Search for the cell housing the specified text and yield its (x, y) center coordinate. 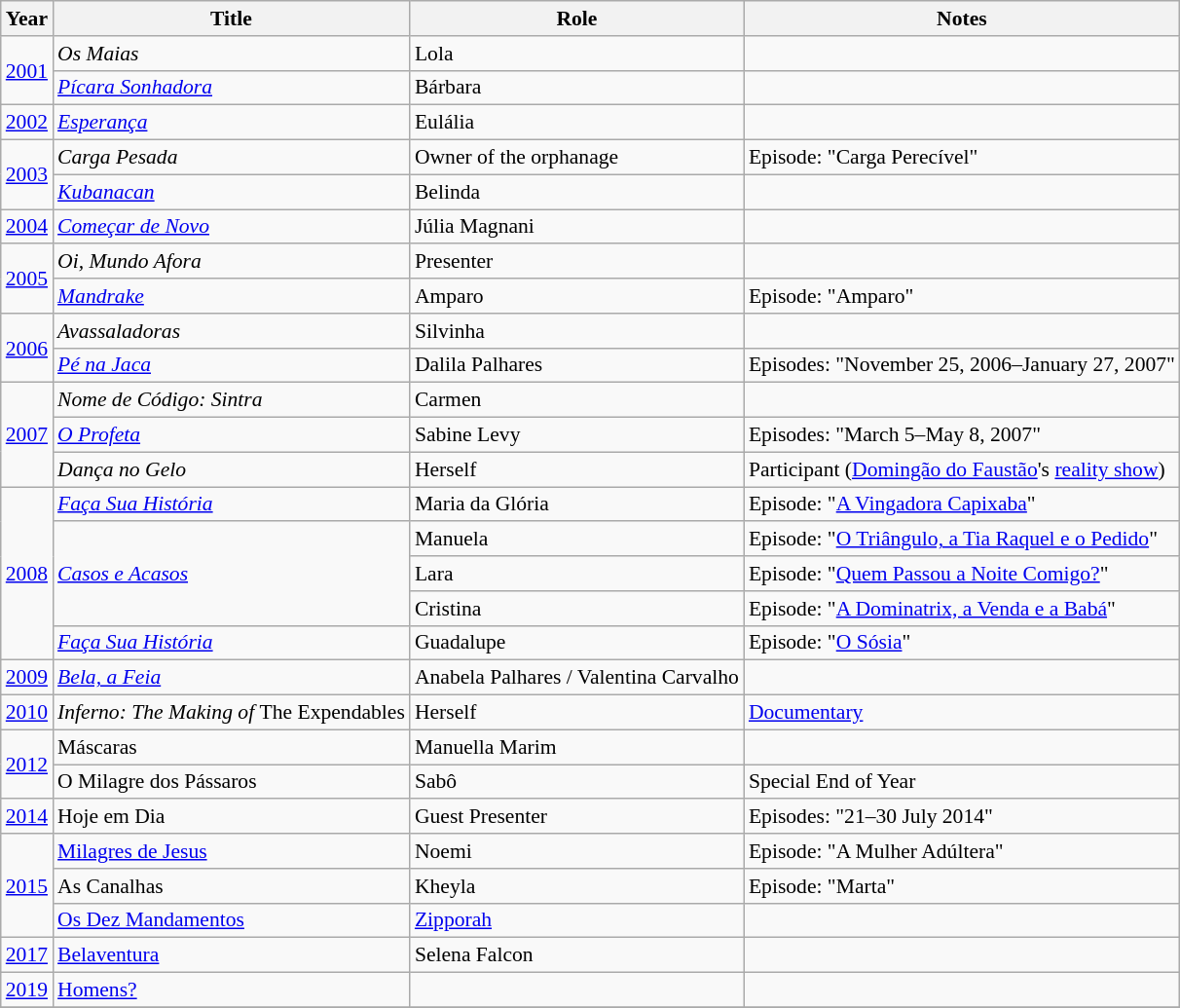
2001 (27, 70)
Role (576, 19)
Pé na Jaca (232, 365)
Belaventura (232, 955)
Carmen (576, 400)
Episode: "Amparo" (962, 296)
Guest Presenter (576, 817)
2010 (27, 713)
Zipporah (576, 920)
2007 (27, 434)
Dança no Gelo (232, 469)
Inferno: The Making of The Expendables (232, 713)
2003 (27, 175)
Os Maias (232, 54)
Episode: "A Mulher Adúltera" (962, 851)
Episode: "Carga Perecível" (962, 158)
2002 (27, 123)
Carga Pesada (232, 158)
Sabine Levy (576, 435)
Episode: "A Dominatrix, a Venda e a Babá" (962, 609)
O Milagre dos Pássaros (232, 782)
Amparo (576, 296)
As Canalhas (232, 886)
2006 (27, 349)
Começar de Novo (232, 227)
Episode: "A Vingadora Capixaba" (962, 504)
Cristina (576, 609)
Manuella Marim (576, 747)
2008 (27, 574)
Maria da Glória (576, 504)
Lara (576, 574)
2014 (27, 817)
Documentary (962, 713)
2009 (27, 678)
Episode: "O Sósia" (962, 643)
Episode: "Marta" (962, 886)
Hoje em Dia (232, 817)
Episodes: "21–30 July 2014" (962, 817)
Title (232, 19)
Special End of Year (962, 782)
Máscaras (232, 747)
Selena Falcon (576, 955)
Casos e Acasos (232, 575)
Anabela Palhares / Valentina Carvalho (576, 678)
2012 (27, 764)
2017 (27, 955)
Milagres de Jesus (232, 851)
Silvinha (576, 331)
Presenter (576, 262)
Episode: "Quem Passou a Noite Comigo?" (962, 574)
Belinda (576, 192)
Esperança (232, 123)
Pícara Sonhadora (232, 88)
Owner of the orphanage (576, 158)
Oi, Mundo Afora (232, 262)
Episode: "O Triângulo, a Tia Raquel e o Pedido" (962, 540)
Nome de Código: Sintra (232, 400)
Júlia Magnani (576, 227)
Eulália (576, 123)
Lola (576, 54)
Guadalupe (576, 643)
Participant (Domingão do Faustão's reality show) (962, 469)
Dalila Palhares (576, 365)
Sabô (576, 782)
Bárbara (576, 88)
Bela, a Feia (232, 678)
Notes (962, 19)
Mandrake (232, 296)
Kubanacan (232, 192)
Avassaladoras (232, 331)
2004 (27, 227)
2019 (27, 990)
2005 (27, 279)
2015 (27, 886)
O Profeta (232, 435)
Episodes: "November 25, 2006–January 27, 2007" (962, 365)
Episodes: "March 5–May 8, 2007" (962, 435)
Manuela (576, 540)
Homens? (232, 990)
Os Dez Mandamentos (232, 920)
Noemi (576, 851)
Kheyla (576, 886)
Year (27, 19)
